For the text-containing cell, return its midpoint in [x, y] coordinate format. 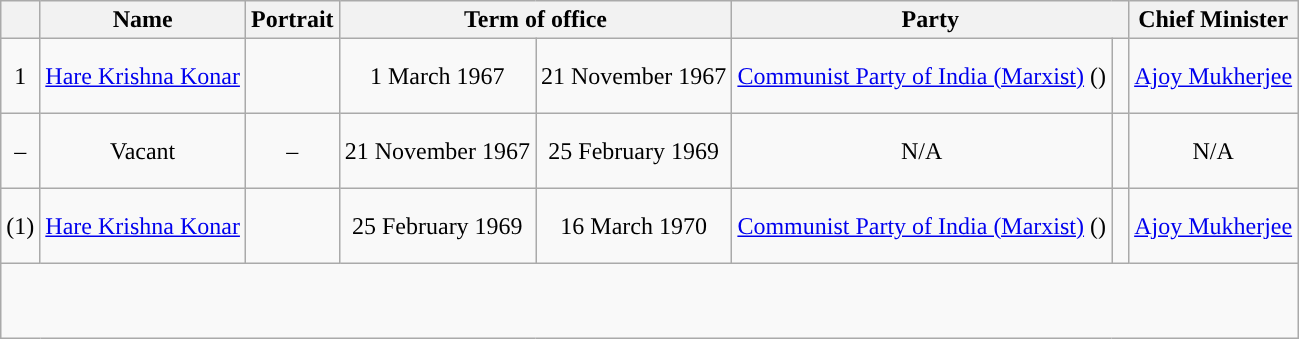
(1) [20, 226]
16 March 1970 [634, 226]
Name [143, 20]
Party [930, 20]
1 March 1967 [437, 76]
1 [20, 76]
Vacant [143, 152]
Portrait [292, 20]
Chief Minister [1214, 20]
Term of office [536, 20]
